Search for the cell housing the specified text and yield its [x, y] center coordinate. 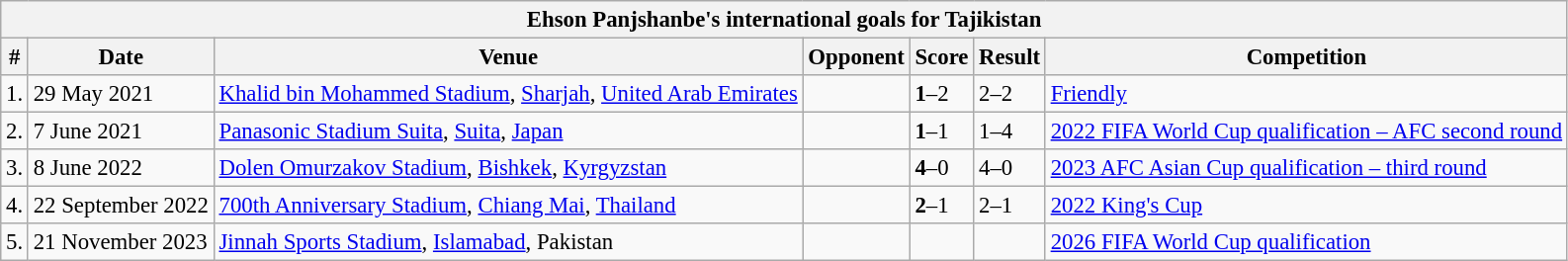
1–1 [941, 131]
3. [15, 168]
Ehson Panjshanbe's international goals for Tajikistan [785, 20]
22 September 2022 [121, 206]
1. [15, 94]
Date [121, 57]
7 June 2021 [121, 131]
2022 FIFA World Cup qualification – AFC second round [1306, 131]
2–2 [1010, 94]
Venue [508, 57]
Competition [1306, 57]
Result [1010, 57]
29 May 2021 [121, 94]
Jinnah Sports Stadium, Islamabad, Pakistan [508, 242]
2026 FIFA World Cup qualification [1306, 242]
2022 King's Cup [1306, 206]
4. [15, 206]
Friendly [1306, 94]
Khalid bin Mohammed Stadium, Sharjah, United Arab Emirates [508, 94]
700th Anniversary Stadium, Chiang Mai, Thailand [508, 206]
# [15, 57]
5. [15, 242]
Opponent [856, 57]
Panasonic Stadium Suita, Suita, Japan [508, 131]
8 June 2022 [121, 168]
2023 AFC Asian Cup qualification – third round [1306, 168]
2. [15, 131]
21 November 2023 [121, 242]
1–2 [941, 94]
1–4 [1010, 131]
Dolen Omurzakov Stadium, Bishkek, Kyrgyzstan [508, 168]
Score [941, 57]
